Locate the cell with the specified text and output its [X, Y] center coordinate. 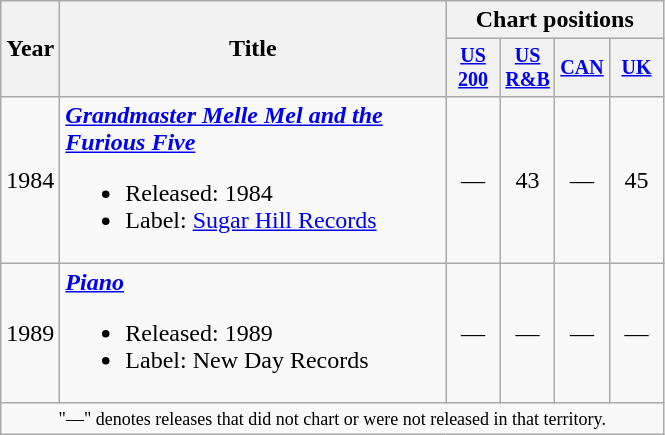
US 200 [473, 68]
PianoReleased: 1989Label: New Day Records [253, 333]
Title [253, 49]
CAN [582, 68]
1989 [30, 333]
US R&B [527, 68]
"—" denotes releases that did not chart or were not released in that territory. [332, 418]
45 [636, 180]
UK [636, 68]
43 [527, 180]
Chart positions [555, 20]
1984 [30, 180]
Grandmaster Melle Mel and the Furious FiveReleased: 1984Label: Sugar Hill Records [253, 180]
Year [30, 49]
